Capture the cell that displays the provided text and extract its [x, y] central coordinate. 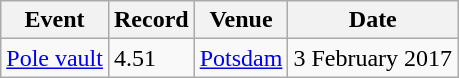
4.51 [151, 58]
Date [373, 20]
Venue [241, 20]
Record [151, 20]
Potsdam [241, 58]
Event [55, 20]
3 February 2017 [373, 58]
Pole vault [55, 58]
